Detect which cell encompasses the target text, then output its [X, Y] center coordinate. 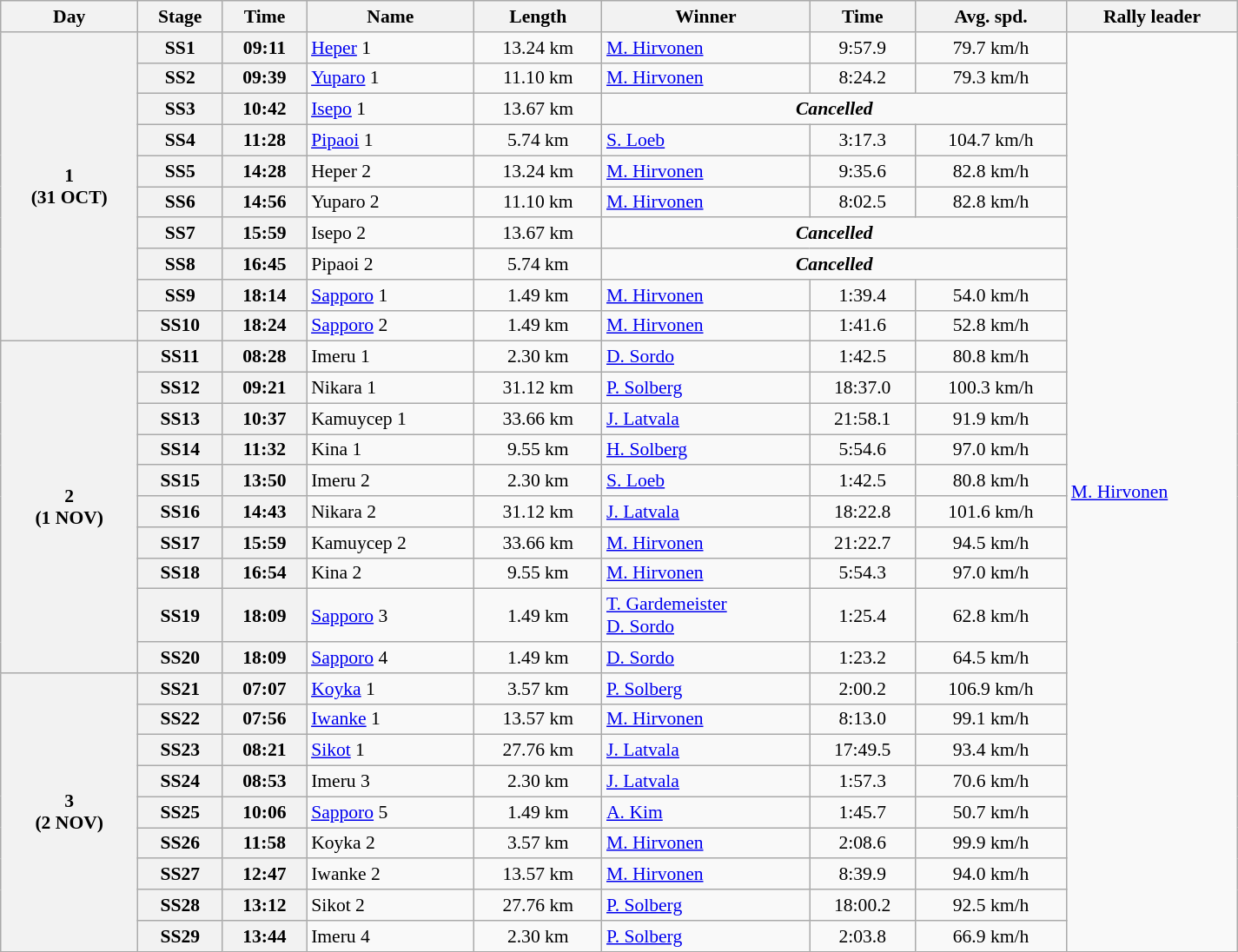
09:39 [264, 78]
SS24 [181, 782]
09:11 [264, 48]
09:21 [264, 388]
13:44 [264, 936]
11:28 [264, 141]
1:57.3 [862, 782]
SS22 [181, 719]
94.5 km/h [990, 543]
SS12 [181, 388]
SS7 [181, 234]
Pipaoi 1 [391, 141]
50.7 km/h [990, 812]
21:22.7 [862, 543]
18:14 [264, 295]
52.8 km/h [990, 326]
91.9 km/h [990, 419]
2:00.2 [862, 689]
17:49.5 [862, 750]
SS26 [181, 843]
13:12 [264, 905]
101.6 km/h [990, 512]
SS2 [181, 78]
94.0 km/h [990, 875]
66.9 km/h [990, 936]
Rally leader [1152, 17]
08:28 [264, 357]
Winner [705, 17]
Isepo 1 [391, 109]
8:24.2 [862, 78]
92.5 km/h [990, 905]
1:41.6 [862, 326]
SS15 [181, 481]
Sapporo 2 [391, 326]
10:06 [264, 812]
93.4 km/h [990, 750]
8:02.5 [862, 202]
3(2 NOV) [70, 813]
Sapporo 1 [391, 295]
07:56 [264, 719]
Sapporo 5 [391, 812]
Avg. spd. [990, 17]
1(31 OCT) [70, 187]
14:43 [264, 512]
Pipaoi 2 [391, 264]
SS4 [181, 141]
11:32 [264, 450]
Name [391, 17]
9:35.6 [862, 171]
SS10 [181, 326]
Kamuycep 2 [391, 543]
SS27 [181, 875]
1:45.7 [862, 812]
SS8 [181, 264]
1:23.2 [862, 658]
SS1 [181, 48]
Nikara 1 [391, 388]
99.9 km/h [990, 843]
SS21 [181, 689]
2:03.8 [862, 936]
16:54 [264, 573]
18:22.8 [862, 512]
Heper 1 [391, 48]
Length [539, 17]
A. Kim [705, 812]
08:21 [264, 750]
12:47 [264, 875]
Stage [181, 17]
2:08.6 [862, 843]
Kina 1 [391, 450]
SS29 [181, 936]
11:58 [264, 843]
70.6 km/h [990, 782]
T. Gardemeister D. Sordo [705, 615]
SS16 [181, 512]
Sikot 1 [391, 750]
104.7 km/h [990, 141]
Imeru 1 [391, 357]
SS18 [181, 573]
99.1 km/h [990, 719]
Sapporo 4 [391, 658]
Kamuycep 1 [391, 419]
08:53 [264, 782]
Sapporo 3 [391, 615]
79.7 km/h [990, 48]
Imeru 3 [391, 782]
Iwanke 2 [391, 875]
SS3 [181, 109]
54.0 km/h [990, 295]
3:17.3 [862, 141]
SS17 [181, 543]
18:00.2 [862, 905]
Koyka 2 [391, 843]
SS13 [181, 419]
8:39.9 [862, 875]
5:54.3 [862, 573]
Day [70, 17]
H. Solberg [705, 450]
SS6 [181, 202]
Yuparo 2 [391, 202]
21:58.1 [862, 419]
106.9 km/h [990, 689]
Yuparo 1 [391, 78]
16:45 [264, 264]
Sikot 2 [391, 905]
18:37.0 [862, 388]
79.3 km/h [990, 78]
13:50 [264, 481]
Nikara 2 [391, 512]
62.8 km/h [990, 615]
5:54.6 [862, 450]
SS11 [181, 357]
8:13.0 [862, 719]
SS23 [181, 750]
07:07 [264, 689]
100.3 km/h [990, 388]
Kina 2 [391, 573]
Imeru 2 [391, 481]
9:57.9 [862, 48]
1:39.4 [862, 295]
SS19 [181, 615]
SS25 [181, 812]
SS5 [181, 171]
SS9 [181, 295]
14:56 [264, 202]
SS28 [181, 905]
10:37 [264, 419]
Koyka 1 [391, 689]
2(1 NOV) [70, 507]
14:28 [264, 171]
Imeru 4 [391, 936]
SS20 [181, 658]
Iwanke 1 [391, 719]
SS14 [181, 450]
Heper 2 [391, 171]
1:25.4 [862, 615]
Isepo 2 [391, 234]
10:42 [264, 109]
64.5 km/h [990, 658]
18:24 [264, 326]
